Detect which cell encompasses the target text, then output its (X, Y) center coordinate. 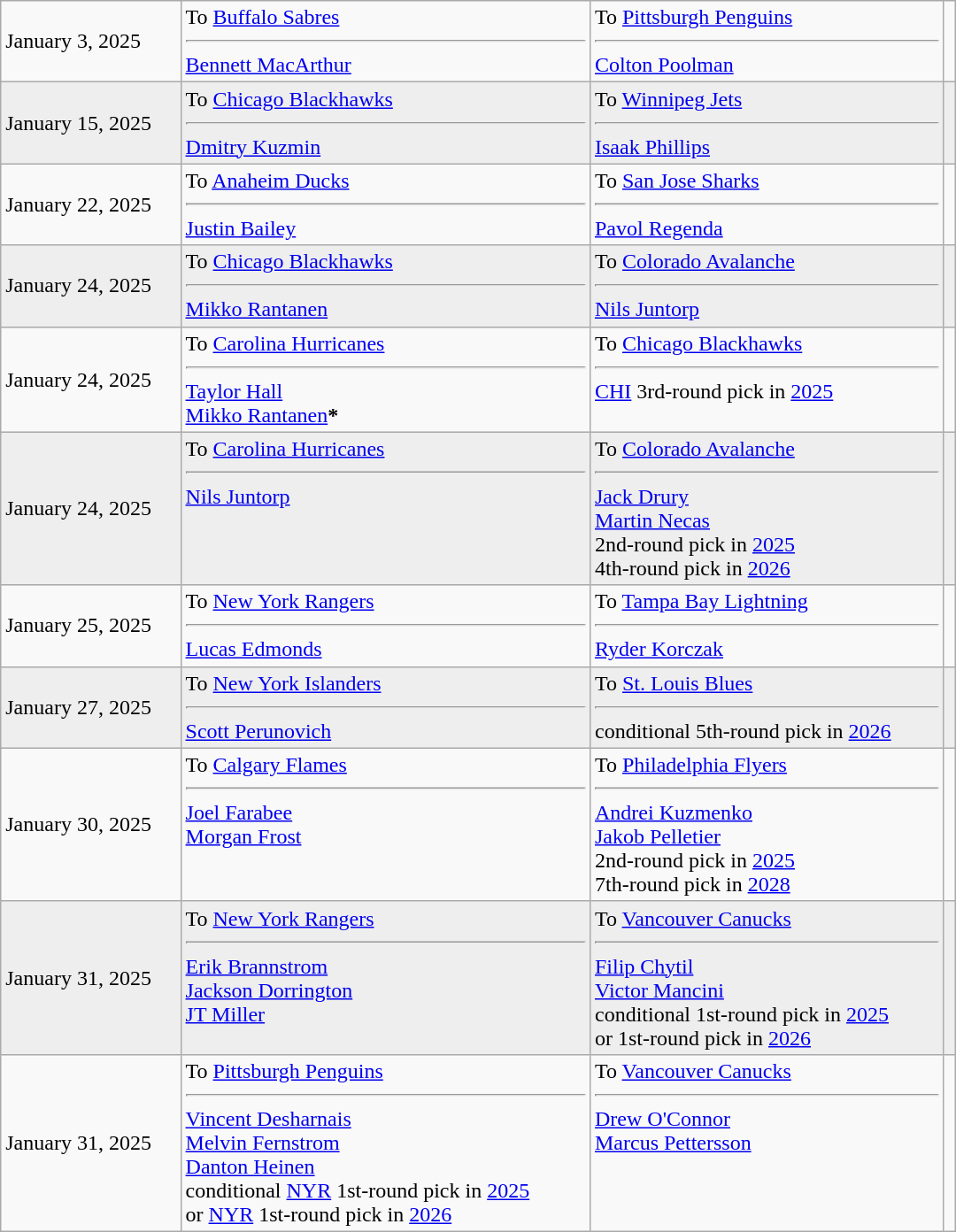
To Chicago BlackhawksMikko Rantanen (385, 286)
To Chicago BlackhawksDmitry Kuzmin (385, 123)
To Vancouver CanucksDrew O'ConnorMarcus Pettersson (767, 1143)
To Colorado AvalancheJack DruryMartin Necas2nd-round pick in 20254th-round pick in 2026 (767, 508)
To Carolina HurricanesTaylor HallMikko Rantanen* (385, 379)
January 30, 2025 (90, 825)
January 25, 2025 (90, 626)
To Colorado AvalancheNils Juntorp (767, 286)
To San Jose SharksPavol Regenda (767, 204)
To New York RangersLucas Edmonds (385, 626)
January 3, 2025 (90, 42)
To Pittsburgh PenguinsColton Poolman (767, 42)
To Pittsburgh PenguinsVincent DesharnaisMelvin FernstromDanton Heinenconditional NYR 1st-round pick in 2025or NYR 1st-round pick in 2026 (385, 1143)
To Tampa Bay LightningRyder Korczak (767, 626)
To Anaheim DucksJustin Bailey (385, 204)
January 27, 2025 (90, 707)
To Buffalo SabresBennett MacArthur (385, 42)
To Calgary FlamesJoel FarabeeMorgan Frost (385, 825)
To New York IslandersScott Perunovich (385, 707)
January 22, 2025 (90, 204)
To Vancouver CanucksFilip ChytilVictor Manciniconditional 1st-round pick in 2025or 1st-round pick in 2026 (767, 977)
January 15, 2025 (90, 123)
To St. Louis Bluesconditional 5th-round pick in 2026 (767, 707)
To Chicago BlackhawksCHI 3rd-round pick in 2025 (767, 379)
To Winnipeg JetsIsaak Phillips (767, 123)
To Philadelphia FlyersAndrei KuzmenkoJakob Pelletier2nd-round pick in 20257th-round pick in 2028 (767, 825)
To New York RangersErik BrannstromJackson DorringtonJT Miller (385, 977)
To Carolina HurricanesNils Juntorp (385, 508)
